Output the [x, y] coordinate of the center of the cell containing the given text.  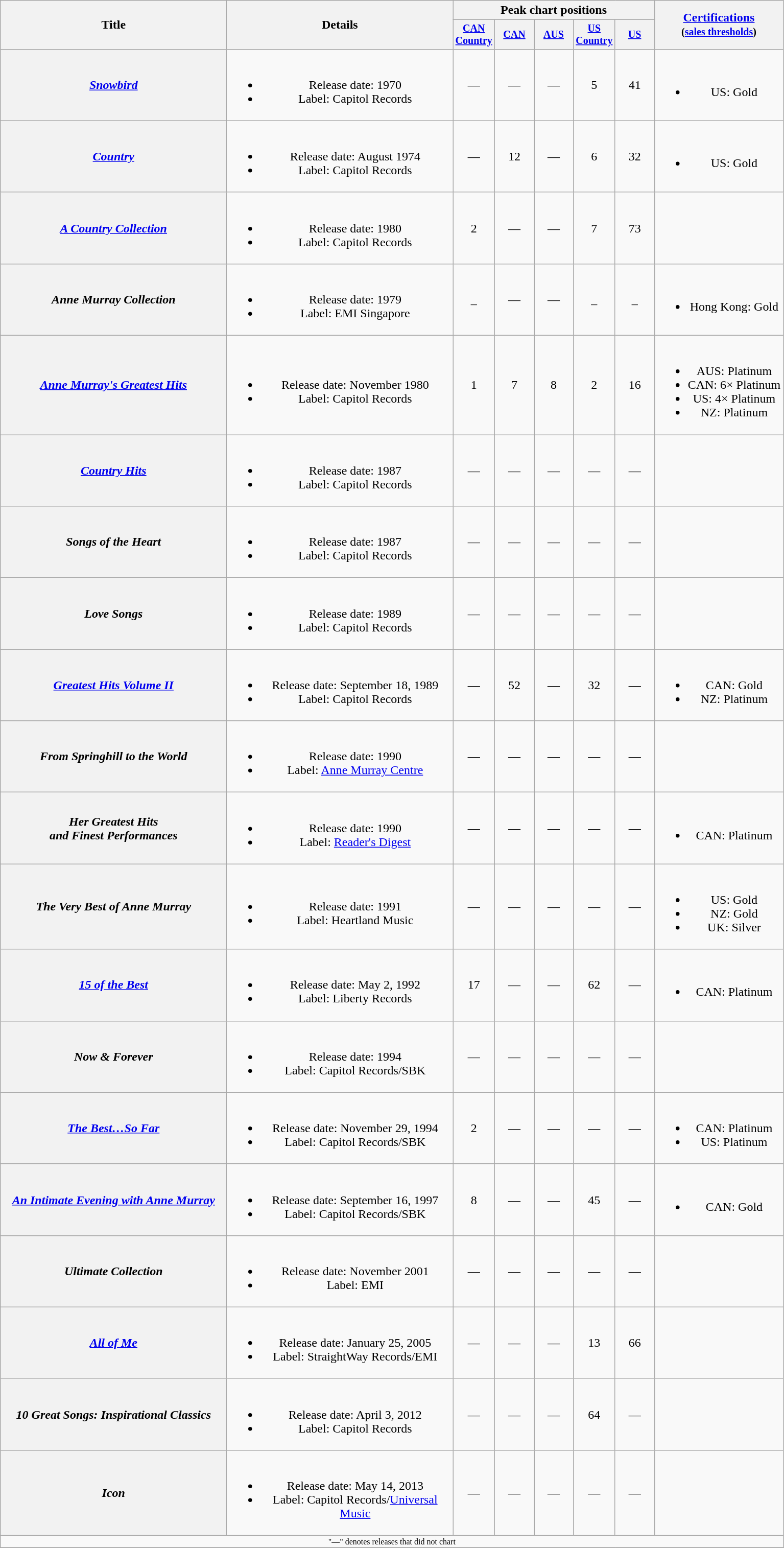
Release date: 1991Label: Heartland Music [340, 906]
41 [634, 85]
73 [634, 228]
45 [594, 1200]
Greatest Hits Volume II [113, 685]
"—" denotes releases that did not chart [392, 1542]
Ultimate Collection [113, 1271]
1 [474, 385]
The Best…So Far [113, 1128]
CAN: Gold [719, 1200]
CAN: GoldNZ: Platinum [719, 685]
Release date: 1990Label: Anne Murray Centre [340, 757]
US: GoldNZ: GoldUK: Silver [719, 906]
64 [594, 1414]
16 [634, 385]
The Very Best of Anne Murray [113, 906]
Peak chart positions [554, 10]
Love Songs [113, 614]
Details [340, 25]
17 [474, 985]
12 [515, 156]
Release date: 1980Label: Capitol Records [340, 228]
Release date: November 2001Label: EMI [340, 1271]
Release date: 1979Label: EMI Singapore [340, 299]
Country Hits [113, 471]
Anne Murray's Greatest Hits [113, 385]
Icon [113, 1493]
Release date: November 29, 1994Label: Capitol Records/SBK [340, 1128]
Release date: August 1974Label: Capitol Records [340, 156]
15 of the Best [113, 985]
CAN Country [474, 35]
62 [594, 985]
US [634, 35]
13 [594, 1343]
A Country Collection [113, 228]
6 [594, 156]
Anne Murray Collection [113, 299]
CAN: PlatinumUS: Platinum [719, 1128]
10 Great Songs: Inspirational Classics [113, 1414]
AUS: PlatinumCAN: 6× PlatinumUS: 4× PlatinumNZ: Platinum [719, 385]
Release date: September 18, 1989Label: Capitol Records [340, 685]
Release date: 1989Label: Capitol Records [340, 614]
Hong Kong: Gold [719, 299]
Now & Forever [113, 1057]
Her Greatest Hitsand Finest Performances [113, 828]
From Springhill to the World [113, 757]
66 [634, 1343]
Release date: May 2, 1992Label: Liberty Records [340, 985]
An Intimate Evening with Anne Murray [113, 1200]
Country [113, 156]
All of Me [113, 1343]
Certifications(sales thresholds) [719, 25]
US Country [594, 35]
5 [594, 85]
AUS [554, 35]
Release date: April 3, 2012Label: Capitol Records [340, 1414]
Release date: May 14, 2013Label: Capitol Records/Universal Music [340, 1493]
Release date: 1970Label: Capitol Records [340, 85]
Release date: January 25, 2005Label: StraightWay Records/EMI [340, 1343]
Songs of the Heart [113, 542]
Snowbird [113, 85]
52 [515, 685]
Release date: September 16, 1997Label: Capitol Records/SBK [340, 1200]
CAN [515, 35]
Title [113, 25]
Release date: 1990Label: Reader's Digest [340, 828]
Release date: 1994Label: Capitol Records/SBK [340, 1057]
Release date: November 1980Label: Capitol Records [340, 385]
